Detect which cell encompasses the target text, then output its (X, Y) center coordinate. 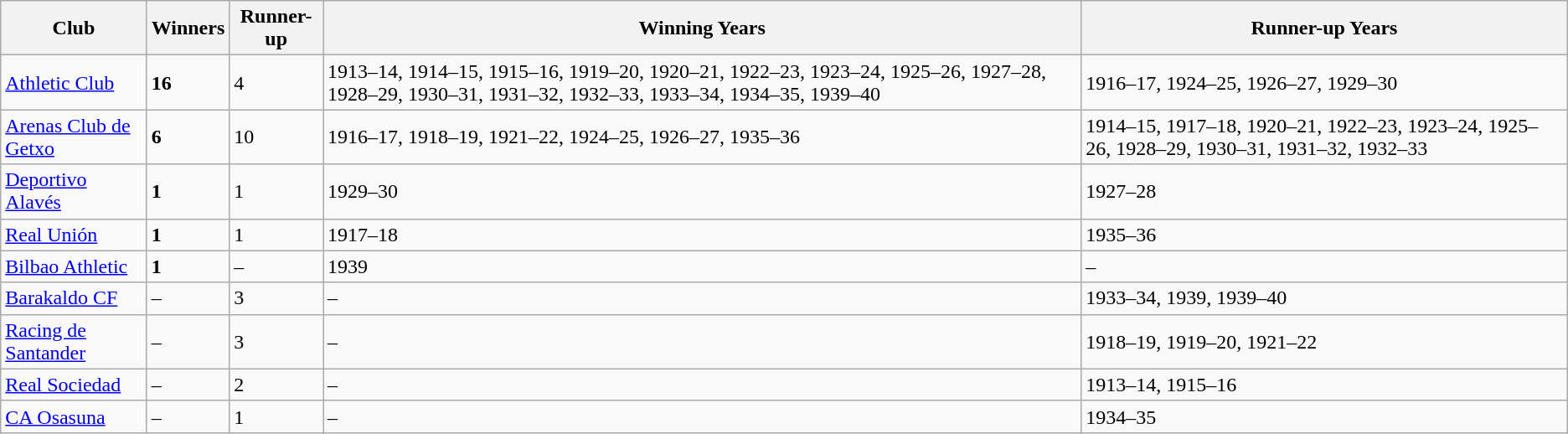
1917–18 (702, 235)
Runner-up Years (1325, 28)
4 (276, 82)
1927–28 (1325, 191)
Winning Years (702, 28)
1916–17, 1918–19, 1921–22, 1924–25, 1926–27, 1935–36 (702, 137)
Real Unión (74, 235)
1918–19, 1919–20, 1921–22 (1325, 342)
1913–14, 1914–15, 1915–16, 1919–20, 1920–21, 1922–23, 1923–24, 1925–26, 1927–28, 1928–29, 1930–31, 1931–32, 1932–33, 1933–34, 1934–35, 1939–40 (702, 82)
1934–35 (1325, 416)
Barakaldo CF (74, 298)
Club (74, 28)
1913–14, 1915–16 (1325, 385)
Deportivo Alavés (74, 191)
1939 (702, 266)
Winners (188, 28)
Arenas Club de Getxo (74, 137)
2 (276, 385)
Athletic Club (74, 82)
1914–15, 1917–18, 1920–21, 1922–23, 1923–24, 1925–26, 1928–29, 1930–31, 1931–32, 1932–33 (1325, 137)
1916–17, 1924–25, 1926–27, 1929–30 (1325, 82)
CA Osasuna (74, 416)
1929–30 (702, 191)
10 (276, 137)
Real Sociedad (74, 385)
1933–34, 1939, 1939–40 (1325, 298)
Racing de Santander (74, 342)
Bilbao Athletic (74, 266)
Runner-up (276, 28)
6 (188, 137)
1935–36 (1325, 235)
16 (188, 82)
